Output the (X, Y) coordinate of the center of the cell containing the given text.  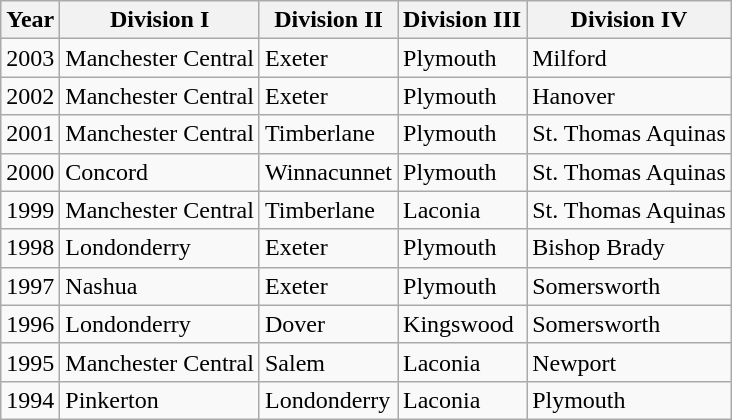
Kingswood (462, 324)
Division IV (630, 20)
1997 (30, 286)
2000 (30, 172)
Pinkerton (160, 400)
2003 (30, 58)
Salem (328, 362)
Division II (328, 20)
Newport (630, 362)
Division I (160, 20)
1994 (30, 400)
Bishop Brady (630, 248)
Nashua (160, 286)
Division III (462, 20)
1995 (30, 362)
Year (30, 20)
1998 (30, 248)
2001 (30, 134)
Hanover (630, 96)
Dover (328, 324)
1996 (30, 324)
1999 (30, 210)
2002 (30, 96)
Winnacunnet (328, 172)
Milford (630, 58)
Concord (160, 172)
